Return (x, y) of the center of cell containing provided text 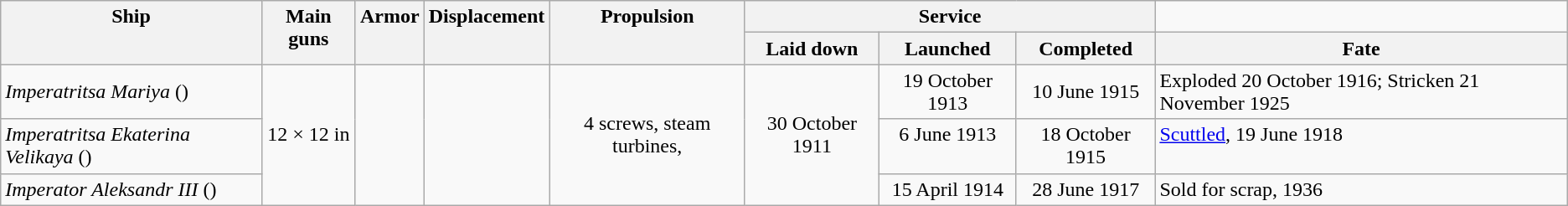
Imperatritsa Mariya () (132, 92)
Launched (947, 49)
Ship (132, 33)
Imperatritsa Ekaterina Velikaya () (132, 146)
19 October 1913 (947, 92)
10 June 1915 (1086, 92)
6 June 1913 (947, 146)
28 June 1917 (1086, 189)
Service (950, 17)
Displacement (487, 33)
Scuttled, 19 June 1918 (1361, 146)
30 October 1911 (812, 135)
Sold for scrap, 1936 (1361, 189)
12 × 12 in (308, 135)
Laid down (812, 49)
Main guns (308, 33)
Completed (1086, 49)
Exploded 20 October 1916; Stricken 21 November 1925 (1361, 92)
15 April 1914 (947, 189)
Propulsion (647, 33)
Armor (389, 33)
18 October 1915 (1086, 146)
Imperator Aleksandr III () (132, 189)
4 screws, steam turbines, (647, 135)
Fate (1361, 49)
